For the text-containing cell, return its midpoint in (x, y) coordinate format. 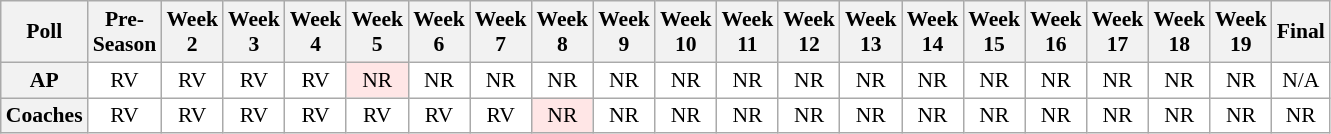
N/A (1301, 80)
Week18 (1179, 32)
Week10 (686, 32)
Week11 (748, 32)
Week13 (871, 32)
Week9 (624, 32)
Final (1301, 32)
Coaches (44, 116)
Week2 (192, 32)
AP (44, 80)
Week8 (562, 32)
Week4 (316, 32)
Week17 (1118, 32)
Week6 (439, 32)
Pre-Season (125, 32)
Week15 (994, 32)
Poll (44, 32)
Week3 (254, 32)
Week14 (933, 32)
Week12 (809, 32)
Week16 (1056, 32)
Week5 (377, 32)
Week19 (1241, 32)
Week7 (501, 32)
